Identify which cell holds the provided text, then report its [x, y] central coordinate. 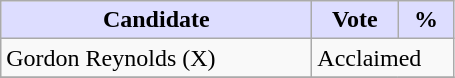
Vote [355, 20]
% [426, 20]
Acclaimed [383, 58]
Candidate [156, 20]
Gordon Reynolds (X) [156, 58]
